Scan for the cell matching the given text and deliver its [x, y] coordinate at center. 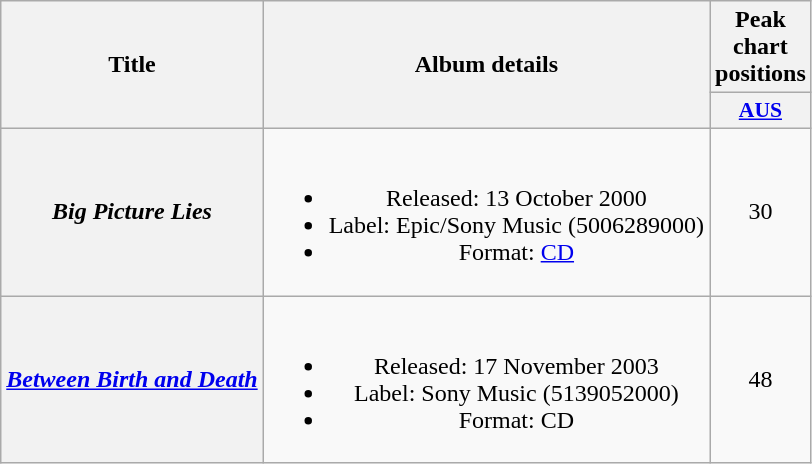
48 [761, 380]
Title [132, 65]
Big Picture Lies [132, 212]
30 [761, 212]
Between Birth and Death [132, 380]
Released: 13 October 2000Label: Epic/Sony Music (5006289000)Format: CD [486, 212]
Released: 17 November 2003Label: Sony Music (5139052000)Format: CD [486, 380]
Album details [486, 65]
Peak chart positions [761, 47]
AUS [761, 111]
